Identify which cell holds the provided text, then report its (x, y) central coordinate. 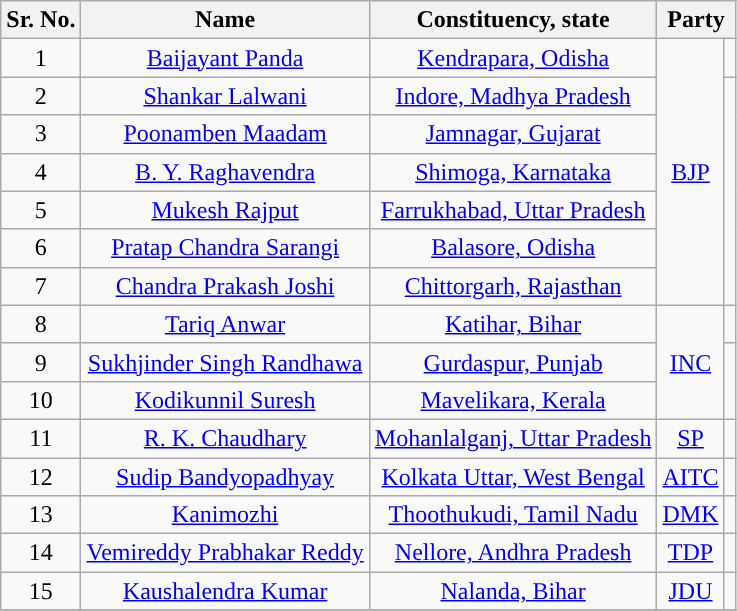
Mohanlalganj, Uttar Pradesh (513, 438)
Indore, Madhya Pradesh (513, 96)
Jamnagar, Gujarat (513, 134)
Chandra Prakash Joshi (225, 286)
7 (41, 286)
TDP (690, 553)
4 (41, 172)
B. Y. Raghavendra (225, 172)
Name (225, 20)
SP (690, 438)
Sukhjinder Singh Randhawa (225, 362)
Kolkata Uttar, West Bengal (513, 477)
BJP (690, 172)
12 (41, 477)
8 (41, 324)
JDU (690, 591)
13 (41, 515)
15 (41, 591)
Nalanda, Bihar (513, 591)
Shankar Lalwani (225, 96)
3 (41, 134)
Tariq Anwar (225, 324)
AITC (690, 477)
11 (41, 438)
Kanimozhi (225, 515)
INC (690, 362)
Kendrapara, Odisha (513, 58)
Sudip Bandyopadhyay (225, 477)
Constituency, state (513, 20)
9 (41, 362)
Sr. No. (41, 20)
1 (41, 58)
2 (41, 96)
Vemireddy Prabhakar Reddy (225, 553)
R. K. Chaudhary (225, 438)
Kaushalendra Kumar (225, 591)
Chittorgarh, Rajasthan (513, 286)
Katihar, Bihar (513, 324)
Nellore, Andhra Pradesh (513, 553)
Pratap Chandra Sarangi (225, 248)
Baijayant Panda (225, 58)
Mukesh Rajput (225, 210)
Thoothukudi, Tamil Nadu (513, 515)
6 (41, 248)
Party (696, 20)
Poonamben Maadam (225, 134)
Shimoga, Karnataka (513, 172)
5 (41, 210)
Kodikunnil Suresh (225, 400)
Mavelikara, Kerala (513, 400)
DMK (690, 515)
Balasore, Odisha (513, 248)
Farrukhabad, Uttar Pradesh (513, 210)
10 (41, 400)
Gurdaspur, Punjab (513, 362)
14 (41, 553)
